Determine the [X, Y] coordinate at the center of the cell enclosing the given text.  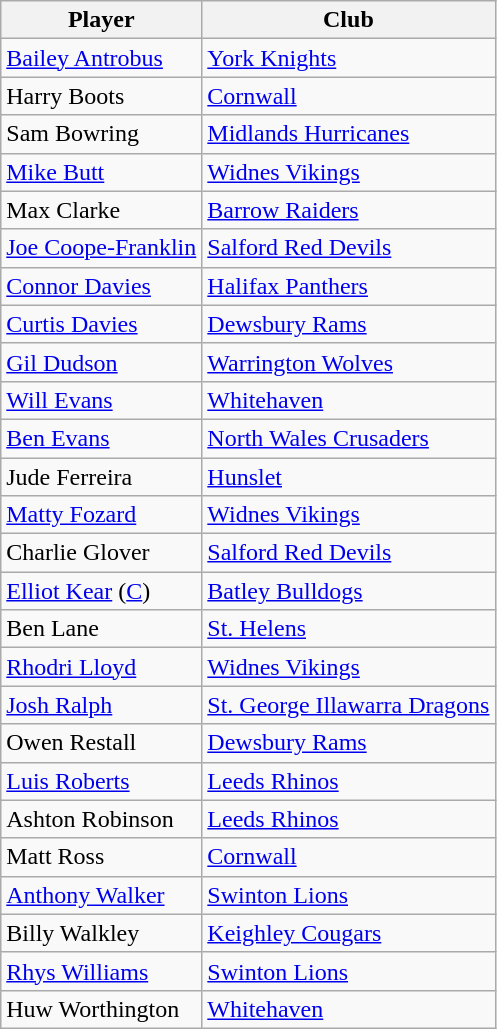
Hunslet [348, 477]
Ben Lane [102, 629]
Billy Walkley [102, 933]
Ben Evans [102, 438]
Rhodri Lloyd [102, 667]
Midlands Hurricanes [348, 134]
St. George Illawarra Dragons [348, 705]
Luis Roberts [102, 781]
Warrington Wolves [348, 362]
Matt Ross [102, 857]
Player [102, 20]
Ashton Robinson [102, 819]
Jude Ferreira [102, 477]
Joe Coope-Franklin [102, 248]
Keighley Cougars [348, 933]
Josh Ralph [102, 705]
Charlie Glover [102, 553]
Mike Butt [102, 172]
Max Clarke [102, 210]
Club [348, 20]
Anthony Walker [102, 895]
Elliot Kear (C) [102, 591]
Owen Restall [102, 743]
Curtis Davies [102, 324]
Will Evans [102, 400]
Bailey Antrobus [102, 58]
St. Helens [348, 629]
Batley Bulldogs [348, 591]
Huw Worthington [102, 1009]
Connor Davies [102, 286]
Barrow Raiders [348, 210]
Sam Bowring [102, 134]
Rhys Williams [102, 971]
North Wales Crusaders [348, 438]
Harry Boots [102, 96]
York Knights [348, 58]
Matty Fozard [102, 515]
Halifax Panthers [348, 286]
Gil Dudson [102, 362]
